Return (x, y) of the center of cell containing provided text 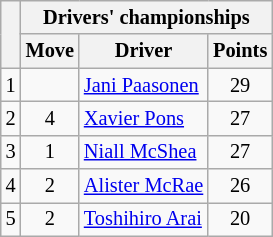
Move (50, 51)
Jani Paasonen (144, 85)
Drivers' championships (147, 17)
Points (240, 51)
5 (11, 219)
Driver (144, 51)
26 (240, 186)
20 (240, 219)
Niall McShea (144, 152)
3 (11, 152)
29 (240, 85)
Toshihiro Arai (144, 219)
Alister McRae (144, 186)
Xavier Pons (144, 118)
